Return [X, Y] of the center of cell containing provided text 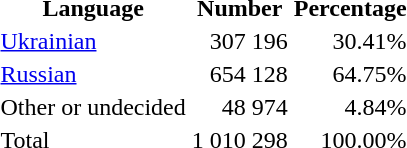
654 128 [240, 74]
48 974 [240, 107]
307 196 [240, 41]
